Return [X, Y] of the center of cell containing provided text 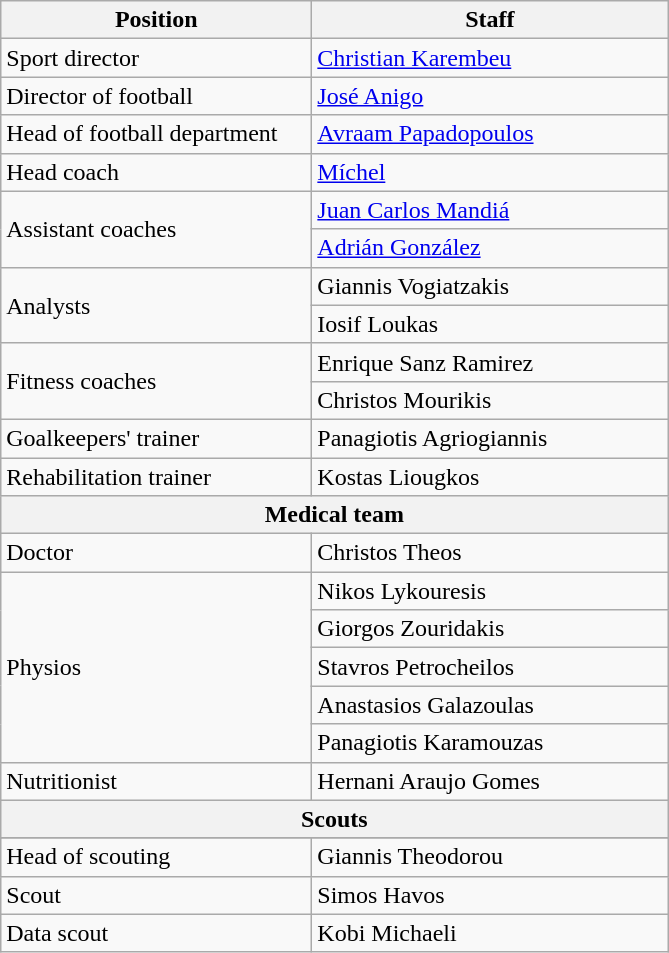
Position [156, 20]
Nikos Lykouresis [490, 591]
Míchel [490, 172]
Scout [156, 895]
José Anigo [490, 96]
Iosif Loukas [490, 324]
Juan Carlos Mandiá [490, 210]
Doctor [156, 553]
Data scout [156, 933]
Fitness coaches [156, 381]
Goalkeepers' trainer [156, 438]
Giannis Theodorou [490, 857]
Stavros Petrocheilos [490, 667]
Nutritionist [156, 781]
Adrián González [490, 248]
Kostas Liougkos [490, 477]
Head of football department [156, 134]
Christian Karembeu [490, 58]
Simos Havos [490, 895]
Medical team [334, 515]
Physios [156, 667]
Christos Theos [490, 553]
Analysts [156, 305]
Scouts [334, 819]
Kobi Michaeli [490, 933]
Enrique Sanz Ramirez [490, 362]
Staff [490, 20]
Giannis Vogiatzakis [490, 286]
Director of football [156, 96]
Head of scouting [156, 857]
Assistant coaches [156, 229]
Hernani Araujo Gomes [490, 781]
Christos Mourikis [490, 400]
Giorgos Zouridakis [490, 629]
Anastasios Galazoulas [490, 705]
Head coach [156, 172]
Panagiotis Karamouzas [490, 743]
Avraam Papadopoulos [490, 134]
Rehabilitation trainer [156, 477]
Sport director [156, 58]
Panagiotis Agriogiannis [490, 438]
